Search for the cell housing the specified text and yield its (X, Y) center coordinate. 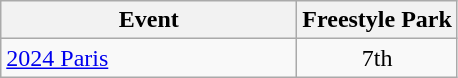
7th (378, 58)
Freestyle Park (378, 20)
2024 Paris (149, 58)
Event (149, 20)
